Capture the cell that displays the provided text and extract its (x, y) central coordinate. 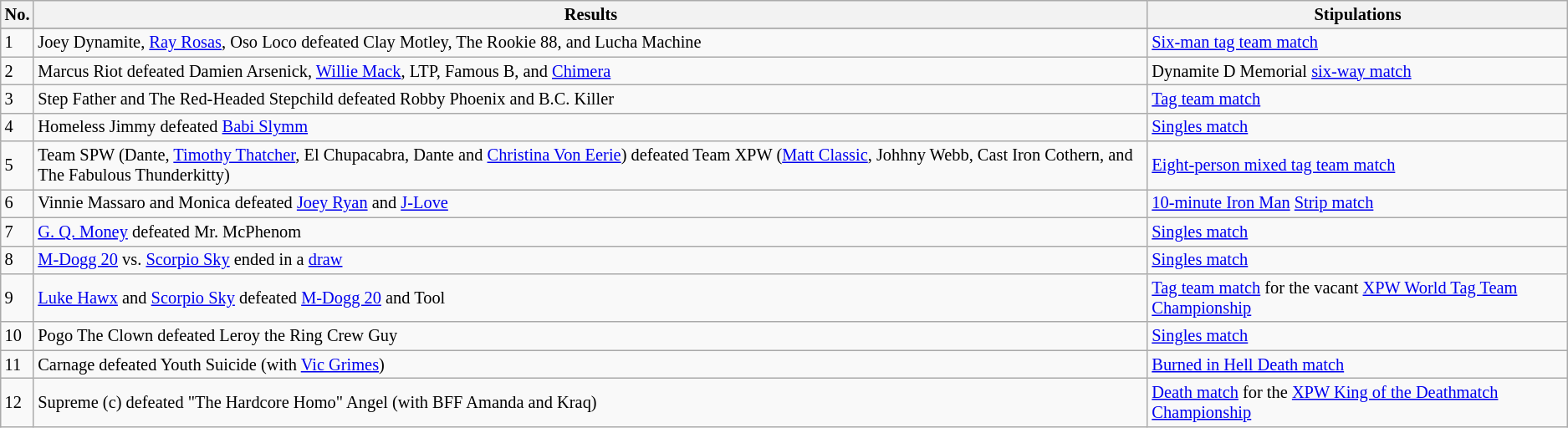
Six-man tag team match (1357, 43)
Death match for the XPW King of the Deathmatch Championship (1357, 402)
Burned in Hell Death match (1357, 364)
Dynamite D Memorial six-way match (1357, 71)
Marcus Riot defeated Damien Arsenick, Willie Mack, LTP, Famous B, and Chimera (590, 71)
Supreme (c) defeated "The Hardcore Homo" Angel (with BFF Amanda and Kraq) (590, 402)
Carnage defeated Youth Suicide (with Vic Grimes) (590, 364)
3 (18, 99)
Step Father and The Red-Headed Stepchild defeated Robby Phoenix and B.C. Killer (590, 99)
G. Q. Money defeated Mr. McPhenom (590, 232)
No. (18, 14)
Pogo The Clown defeated Leroy the Ring Crew Guy (590, 336)
1 (18, 43)
9 (18, 298)
Luke Hawx and Scorpio Sky defeated M-Dogg 20 and Tool (590, 298)
Tag team match for the vacant XPW World Tag Team Championship (1357, 298)
Results (590, 14)
M-Dogg 20 vs. Scorpio Sky ended in a draw (590, 260)
2 (18, 71)
Vinnie Massaro and Monica defeated Joey Ryan and J-Love (590, 203)
10-minute Iron Man Strip match (1357, 203)
5 (18, 166)
4 (18, 127)
7 (18, 232)
11 (18, 364)
Stipulations (1357, 14)
12 (18, 402)
10 (18, 336)
Joey Dynamite, Ray Rosas, Oso Loco defeated Clay Motley, The Rookie 88, and Lucha Machine (590, 43)
6 (18, 203)
Homeless Jimmy defeated Babi Slymm (590, 127)
8 (18, 260)
Eight-person mixed tag team match (1357, 166)
Tag team match (1357, 99)
